Capture the cell that displays the provided text and extract its (X, Y) central coordinate. 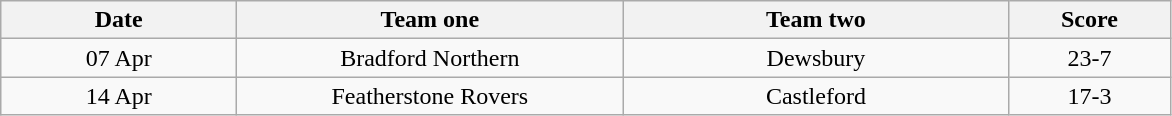
17-3 (1090, 96)
Team two (816, 20)
Dewsbury (816, 58)
Bradford Northern (430, 58)
07 Apr (119, 58)
23-7 (1090, 58)
Score (1090, 20)
Castleford (816, 96)
Featherstone Rovers (430, 96)
14 Apr (119, 96)
Date (119, 20)
Team one (430, 20)
